Identify which cell holds the provided text, then report its (X, Y) central coordinate. 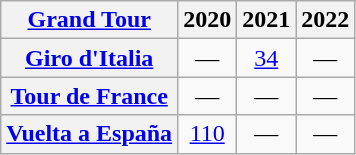
34 (266, 58)
Grand Tour (90, 20)
Tour de France (90, 96)
2021 (266, 20)
110 (208, 134)
2022 (326, 20)
2020 (208, 20)
Vuelta a España (90, 134)
Giro d'Italia (90, 58)
